Return (x, y) of the center of cell containing provided text 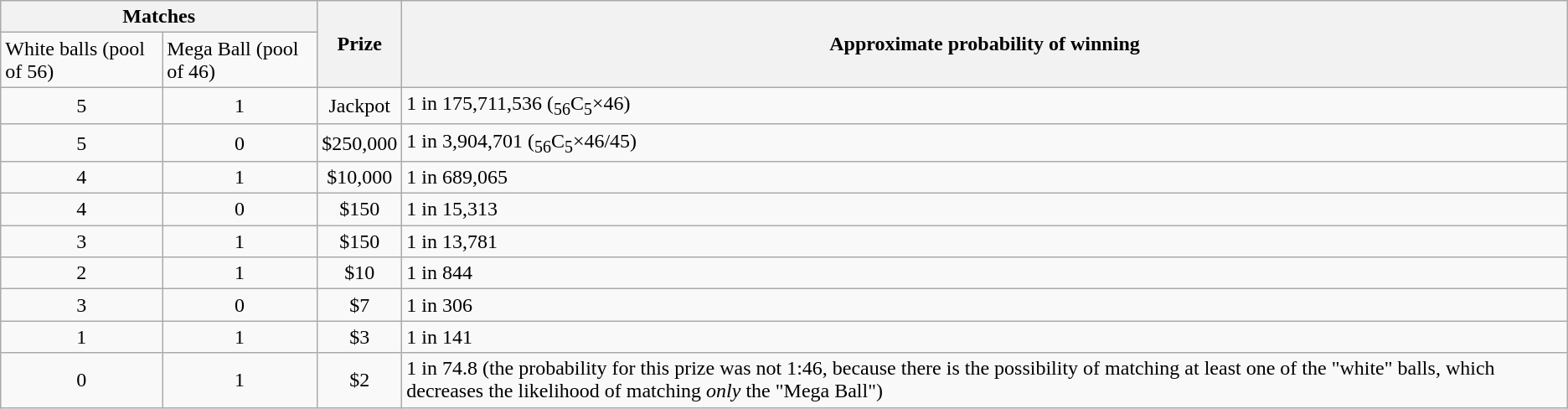
Prize (360, 44)
1 in 15,313 (985, 210)
Approximate probability of winning (985, 44)
1 in 13,781 (985, 241)
$250,000 (360, 142)
Matches (159, 17)
Jackpot (360, 106)
1 in 689,065 (985, 178)
$3 (360, 337)
1 in 141 (985, 337)
1 in 306 (985, 305)
2 (82, 273)
White balls (pool of 56) (82, 60)
1 in 844 (985, 273)
1 in 175,711,536 (56C5×46) (985, 106)
$10 (360, 273)
Mega Ball (pool of 46) (240, 60)
$10,000 (360, 178)
$7 (360, 305)
1 in 3,904,701 (56C5×46/45) (985, 142)
$2 (360, 381)
